Pinpoint the cell where the given text exists, returning its (x, y) midpoint coordinate. 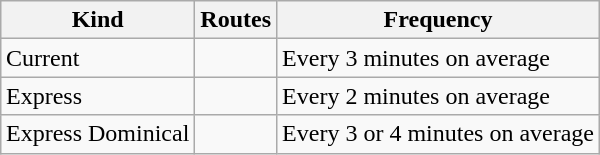
Kind (97, 20)
Express Dominical (97, 134)
Every 2 minutes on average (438, 96)
Every 3 minutes on average (438, 58)
Current (97, 58)
Frequency (438, 20)
Routes (236, 20)
Every 3 or 4 minutes on average (438, 134)
Express (97, 96)
